For the text-containing cell, return its midpoint in [x, y] coordinate format. 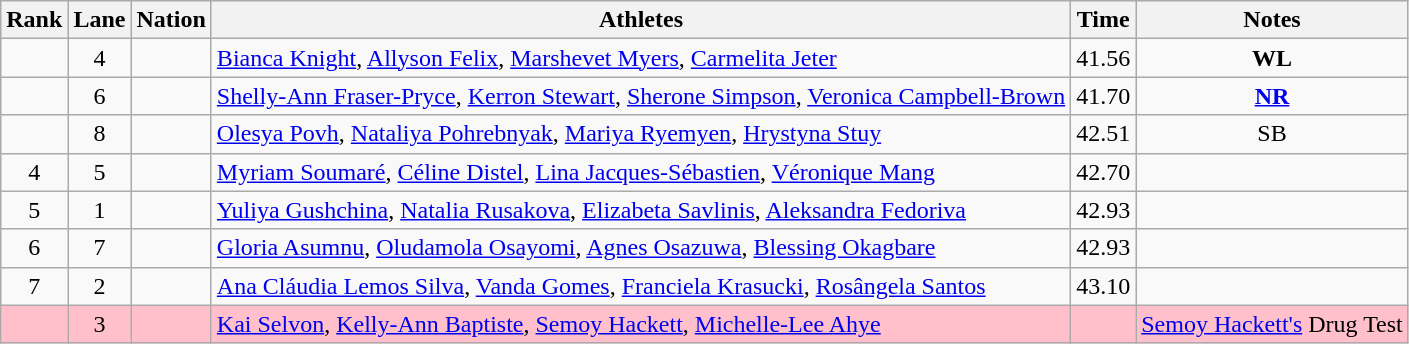
Yuliya Gushchina, Natalia Rusakova, Elizabeta Savlinis, Aleksandra Fedoriva [640, 210]
42.70 [1104, 172]
8 [100, 134]
Lane [100, 20]
Rank [34, 20]
2 [100, 286]
Semoy Hackett's Drug Test [1272, 324]
43.10 [1104, 286]
Ana Cláudia Lemos Silva, Vanda Gomes, Franciela Krasucki, Rosângela Santos [640, 286]
Athletes [640, 20]
1 [100, 210]
41.56 [1104, 58]
42.51 [1104, 134]
Bianca Knight, Allyson Felix, Marshevet Myers, Carmelita Jeter [640, 58]
Olesya Povh, Nataliya Pohrebnyak, Mariya Ryemyen, Hrystyna Stuy [640, 134]
Myriam Soumaré, Céline Distel, Lina Jacques-Sébastien, Véronique Mang [640, 172]
WL [1272, 58]
NR [1272, 96]
41.70 [1104, 96]
Gloria Asumnu, Oludamola Osayomi, Agnes Osazuwa, Blessing Okagbare [640, 248]
SB [1272, 134]
3 [100, 324]
Time [1104, 20]
Shelly-Ann Fraser-Pryce, Kerron Stewart, Sherone Simpson, Veronica Campbell-Brown [640, 96]
Kai Selvon, Kelly-Ann Baptiste, Semoy Hackett, Michelle-Lee Ahye [640, 324]
Notes [1272, 20]
Nation [171, 20]
